Output the [X, Y] coordinate of the center of the cell containing the given text.  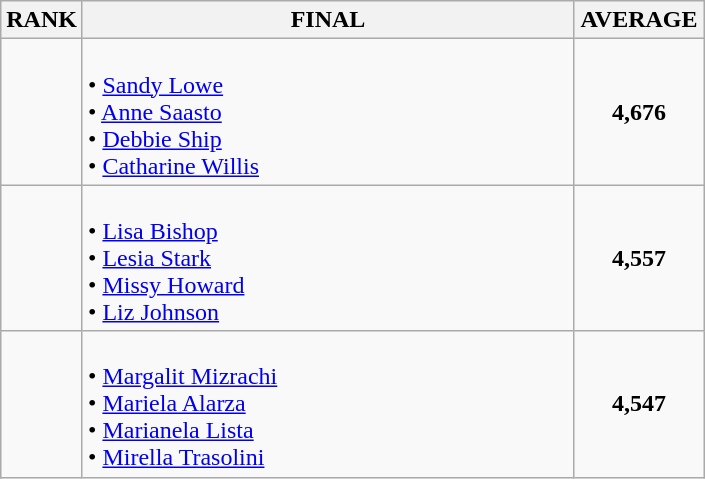
4,676 [640, 112]
• Lisa Bishop• Lesia Stark• Missy Howard• Liz Johnson [328, 258]
RANK [42, 20]
4,547 [640, 404]
FINAL [328, 20]
• Margalit Mizrachi• Mariela Alarza• Marianela Lista• Mirella Trasolini [328, 404]
4,557 [640, 258]
• Sandy Lowe• Anne Saasto• Debbie Ship• Catharine Willis [328, 112]
AVERAGE [640, 20]
